Identify which cell holds the provided text, then report its (x, y) central coordinate. 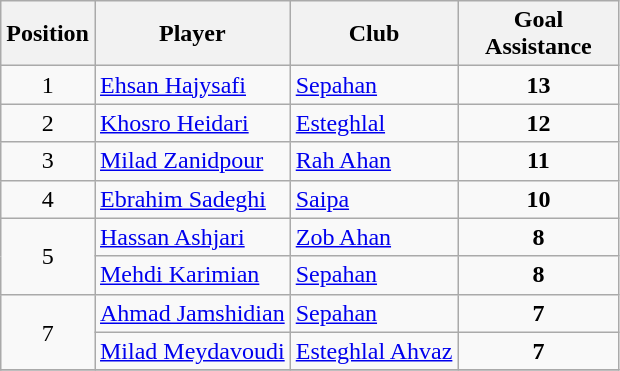
Ebrahim Sadeghi (192, 199)
12 (538, 123)
5 (48, 256)
Milad Meydavoudi (192, 351)
Esteghlal (374, 123)
1 (48, 85)
11 (538, 161)
Club (374, 34)
Khosro Heidari (192, 123)
Saipa (374, 199)
4 (48, 199)
Zob Ahan (374, 237)
Milad Zanidpour (192, 161)
2 (48, 123)
Mehdi Karimian (192, 275)
Rah Ahan (374, 161)
Ehsan Hajysafi (192, 85)
Esteghlal Ahvaz (374, 351)
13 (538, 85)
3 (48, 161)
Ahmad Jamshidian (192, 313)
10 (538, 199)
Goal Assistance (538, 34)
Player (192, 34)
Hassan Ashjari (192, 237)
Position (48, 34)
